Detect which cell encompasses the target text, then output its (X, Y) center coordinate. 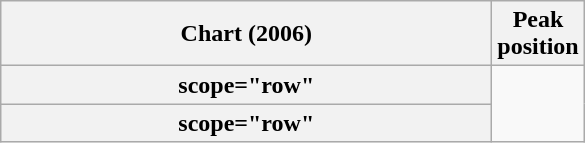
Chart (2006) (246, 34)
Peakposition (538, 34)
